Pinpoint the cell where the given text exists, returning its [X, Y] midpoint coordinate. 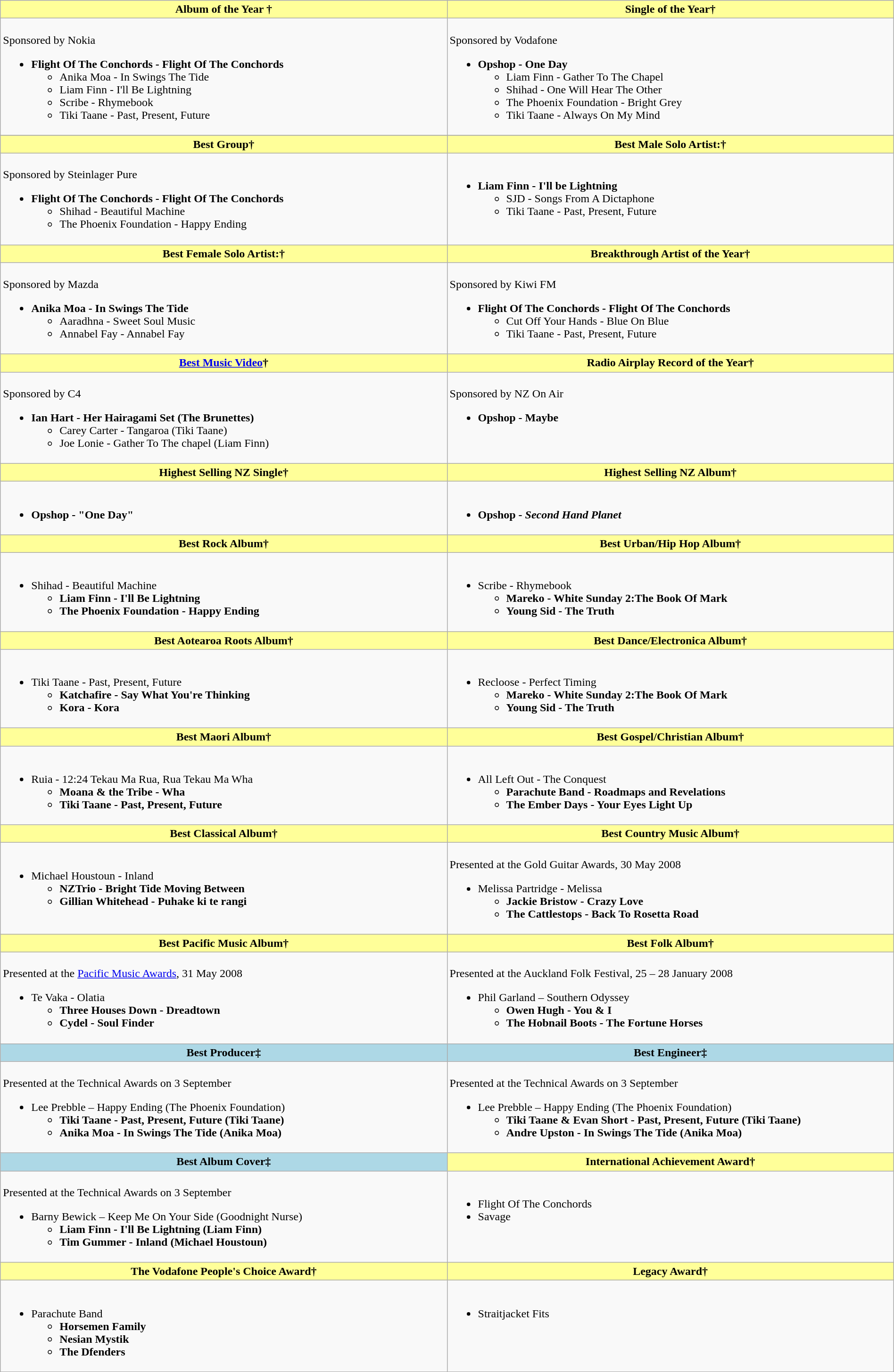
Best Gospel/Christian Album† [670, 737]
Opshop - "One Day" [223, 508]
Best Folk Album† [670, 943]
Best Album Cover‡ [223, 1162]
Best Group† [223, 144]
Single of the Year† [670, 9]
Best Dance/Electronica Album† [670, 641]
Best Urban/Hip Hop Album† [670, 543]
Presented at the Gold Guitar Awards, 30 May 2008Melissa Partridge - MelissaJackie Bristow - Crazy LoveThe Cattlestops - Back To Rosetta Road [670, 888]
Sponsored by Steinlager PureFlight Of The Conchords - Flight Of The ConchordsShihad - Beautiful MachineThe Phoenix Foundation - Happy Ending [223, 199]
Straitjacket Fits [670, 1326]
Best Classical Album† [223, 834]
Album of the Year † [223, 9]
International Achievement Award† [670, 1162]
Parachute BandHorsemen FamilyNesian MystikThe Dfenders [223, 1326]
Tiki Taane - Past, Present, FutureKatchafire - Say What You're ThinkingKora - Kora [223, 689]
Opshop - Second Hand Planet [670, 508]
Sponsored by C4Ian Hart - Her Hairagami Set (The Brunettes)Carey Carter - Tangaroa (Tiki Taane)Joe Lonie - Gather To The chapel (Liam Finn) [223, 418]
Best Female Solo Artist:† [223, 254]
Best Rock Album† [223, 543]
Best Pacific Music Album† [223, 943]
Sponsored by MazdaAnika Moa - In Swings The TideAaradhna - Sweet Soul MusicAnnabel Fay - Annabel Fay [223, 308]
The Vodafone People's Choice Award† [223, 1271]
Best Engineer‡ [670, 1052]
Sponsored by Kiwi FMFlight Of The Conchords - Flight Of The ConchordsCut Off Your Hands - Blue On BlueTiki Taane - Past, Present, Future [670, 308]
Best Music Video† [223, 363]
All Left Out - The ConquestParachute Band - Roadmaps and RevelationsThe Ember Days - Your Eyes Light Up [670, 785]
Legacy Award† [670, 1271]
Radio Airplay Record of the Year† [670, 363]
Recloose - Perfect TimingMareko - White Sunday 2:The Book Of MarkYoung Sid - The Truth [670, 689]
Highest Selling NZ Album† [670, 472]
Best Maori Album† [223, 737]
Presented at the Pacific Music Awards, 31 May 2008Te Vaka - OlatiaThree Houses Down - DreadtownCydel - Soul Finder [223, 998]
Best Aotearoa Roots Album† [223, 641]
Flight Of The ConchordsSavage [670, 1216]
Scribe - RhymebookMareko - White Sunday 2:The Book Of MarkYoung Sid - The Truth [670, 592]
Breakthrough Artist of the Year† [670, 254]
Sponsored by NZ On Air Opshop - Maybe [670, 418]
Presented at the Auckland Folk Festival, 25 – 28 January 2008Phil Garland – Southern OdysseyOwen Hugh - You & IThe Hobnail Boots - The Fortune Horses [670, 998]
Ruia - 12:24 Tekau Ma Rua, Rua Tekau Ma WhaMoana & the Tribe - WhaTiki Taane - Past, Present, Future [223, 785]
Highest Selling NZ Single† [223, 472]
Shihad - Beautiful MachineLiam Finn - I'll Be LightningThe Phoenix Foundation - Happy Ending [223, 592]
Best Male Solo Artist:† [670, 144]
Liam Finn - I'll be LightningSJD - Songs From A DictaphoneTiki Taane - Past, Present, Future [670, 199]
Best Producer‡ [223, 1052]
Michael Houstoun - InlandNZTrio - Bright Tide Moving BetweenGillian Whitehead - Puhake ki te rangi [223, 888]
Best Country Music Album† [670, 834]
